Pinpoint the cell where the given text exists, returning its (X, Y) midpoint coordinate. 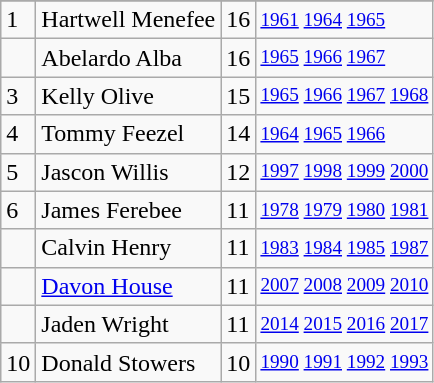
1965 1966 1967 1968 (344, 96)
Jascon Willis (128, 172)
15 (238, 96)
Donald Stowers (128, 362)
Davon House (128, 286)
Abelardo Alba (128, 58)
1990 1991 1992 1993 (344, 362)
3 (18, 96)
1964 1965 1966 (344, 134)
1965 1966 1967 (344, 58)
2007 2008 2009 2010 (344, 286)
Calvin Henry (128, 248)
Tommy Feezel (128, 134)
James Ferebee (128, 210)
1983 1984 1985 1987 (344, 248)
14 (238, 134)
1 (18, 20)
6 (18, 210)
4 (18, 134)
5 (18, 172)
1978 1979 1980 1981 (344, 210)
Jaden Wright (128, 324)
Kelly Olive (128, 96)
1961 1964 1965 (344, 20)
12 (238, 172)
1997 1998 1999 2000 (344, 172)
2014 2015 2016 2017 (344, 324)
Hartwell Menefee (128, 20)
